From the cell containing the given text, extract its center point as (x, y) coordinate. 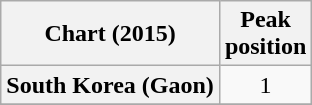
South Korea (Gaon) (110, 85)
Peakposition (265, 34)
1 (265, 85)
Chart (2015) (110, 34)
